Find where the given text appears and provide that cell's center as (X, Y) coordinate. 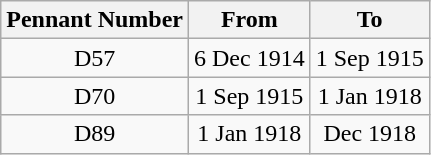
D70 (95, 96)
Dec 1918 (370, 134)
D57 (95, 58)
Pennant Number (95, 20)
To (370, 20)
6 Dec 1914 (249, 58)
From (249, 20)
D89 (95, 134)
